Identify which cell holds the provided text, then report its (x, y) central coordinate. 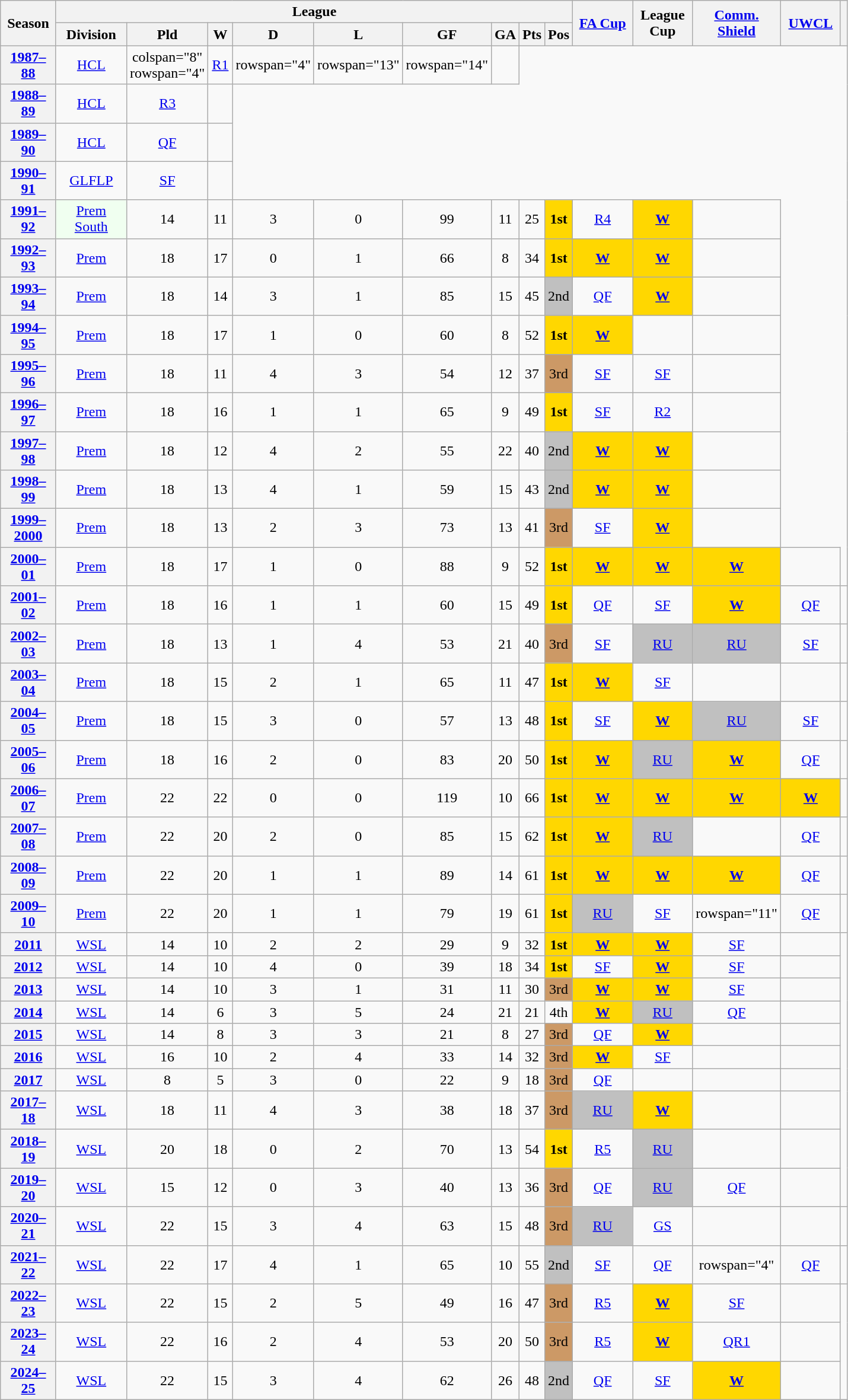
1987–88 (28, 65)
R3 (167, 103)
89 (447, 875)
1995–96 (28, 374)
24 (447, 1012)
R4 (602, 219)
2003–04 (28, 682)
2008–09 (28, 875)
Season (28, 23)
2014 (28, 1012)
GA (505, 34)
1997–98 (28, 451)
colspan="8" rowspan="4" (167, 65)
rowspan="14" (447, 65)
2006–07 (28, 798)
1991–92 (28, 219)
2005–06 (28, 759)
2016 (28, 1057)
30 (533, 989)
2000–01 (28, 567)
36 (533, 1187)
2022–23 (28, 1303)
L (358, 34)
R1 (221, 65)
4th (559, 1012)
Pos (559, 34)
2017 (28, 1080)
1989–90 (28, 142)
QR1 (737, 1341)
27 (533, 1035)
45 (533, 296)
1988–89 (28, 103)
League (314, 12)
2019–20 (28, 1187)
R2 (663, 412)
2009–10 (28, 913)
59 (447, 490)
1994–95 (28, 334)
19 (505, 913)
38 (447, 1110)
Pts (533, 34)
Prem South (91, 219)
1998–99 (28, 490)
2013 (28, 989)
33 (447, 1057)
1999–2000 (28, 528)
GF (447, 34)
6 (221, 1012)
2002–03 (28, 644)
25 (533, 219)
2024–25 (28, 1380)
41 (533, 528)
57 (447, 721)
2004–05 (28, 721)
FA Cup (602, 23)
63 (447, 1226)
2018–19 (28, 1149)
88 (447, 567)
70 (447, 1149)
Comm. Shield (737, 23)
1990–91 (28, 180)
43 (533, 490)
79 (447, 913)
99 (447, 219)
1993–94 (28, 296)
League Cup (663, 23)
Division (91, 34)
119 (447, 798)
2015 (28, 1035)
GS (663, 1226)
2021–22 (28, 1264)
73 (447, 528)
2020–21 (28, 1226)
2001–02 (28, 605)
2007–08 (28, 836)
31 (447, 989)
D (273, 34)
1992–93 (28, 257)
1996–97 (28, 412)
39 (447, 967)
2023–24 (28, 1341)
UWCL (810, 23)
83 (447, 759)
Pld (167, 34)
2012 (28, 967)
2011 (28, 944)
26 (505, 1380)
29 (447, 944)
rowspan="13" (358, 65)
2017–18 (28, 1110)
GLFLP (91, 180)
rowspan="11" (737, 913)
